Locate the cell with the specified text and output its [x, y] center coordinate. 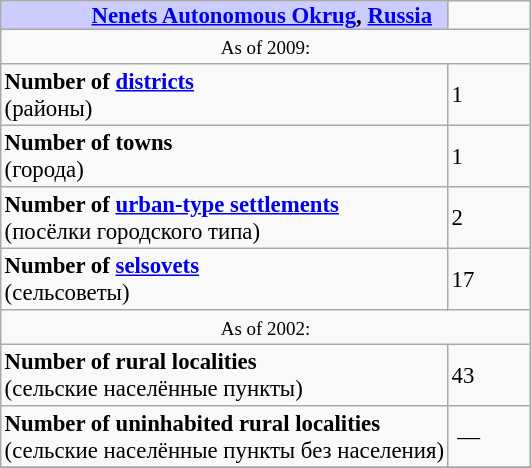
Number of uninhabited rural localities(сельские населённые пункты без населения) [224, 437]
17 [489, 279]
Number of selsovets(сельсоветы) [224, 279]
Nenets Autonomous Okrug, Russia [224, 15]
— [489, 437]
2 [489, 218]
As of 2009: [266, 46]
Number of towns(города) [224, 156]
As of 2002: [266, 327]
Number of districts(районы) [224, 95]
Number of rural localities(сельские населённые пункты) [224, 375]
43 [489, 375]
Number of urban-type settlements(посёлки городского типа) [224, 218]
